Output the [x, y] coordinate of the center of the cell containing the given text.  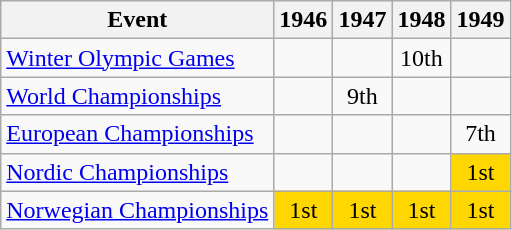
1948 [422, 20]
Winter Olympic Games [138, 58]
7th [480, 134]
Event [138, 20]
World Championships [138, 96]
1949 [480, 20]
9th [362, 96]
European Championships [138, 134]
Nordic Championships [138, 172]
10th [422, 58]
1947 [362, 20]
Norwegian Championships [138, 210]
1946 [304, 20]
